Extract the (X, Y) coordinate from the center of the cell holding the provided text.  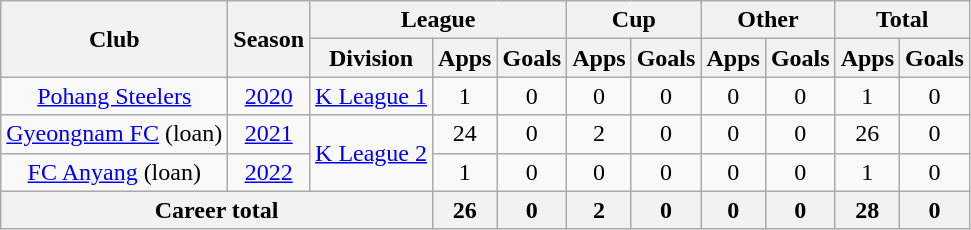
Season (269, 39)
24 (465, 134)
Other (768, 20)
2022 (269, 172)
Pohang Steelers (114, 96)
Total (902, 20)
Club (114, 39)
2020 (269, 96)
2021 (269, 134)
28 (867, 210)
K League 2 (372, 153)
K League 1 (372, 96)
FC Anyang (loan) (114, 172)
Cup (634, 20)
Gyeongnam FC (loan) (114, 134)
Career total (217, 210)
Division (372, 58)
League (438, 20)
